Capture the cell that displays the provided text and extract its (X, Y) central coordinate. 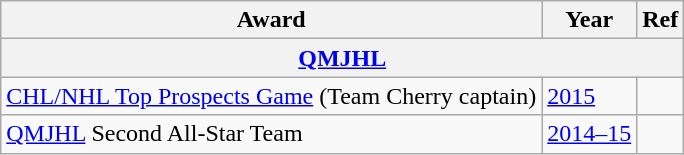
QMJHL (342, 58)
2015 (590, 96)
2014–15 (590, 134)
Year (590, 20)
Award (272, 20)
Ref (660, 20)
QMJHL Second All-Star Team (272, 134)
CHL/NHL Top Prospects Game (Team Cherry captain) (272, 96)
